Output the (x, y) coordinate of the center of the cell containing the given text.  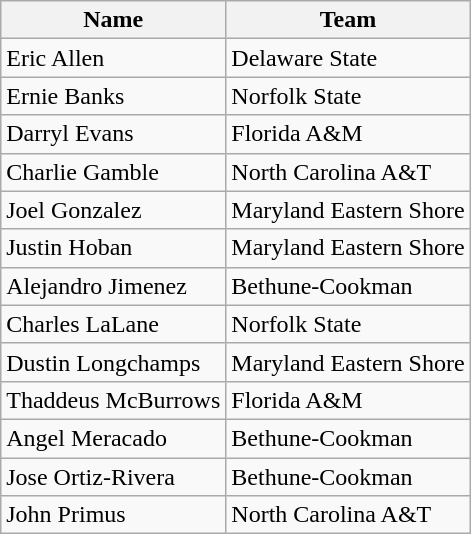
Justin Hoban (114, 248)
Angel Meracado (114, 438)
Charlie Gamble (114, 172)
Delaware State (348, 58)
Darryl Evans (114, 134)
John Primus (114, 515)
Charles LaLane (114, 324)
Dustin Longchamps (114, 362)
Eric Allen (114, 58)
Alejandro Jimenez (114, 286)
Team (348, 20)
Name (114, 20)
Joel Gonzalez (114, 210)
Jose Ortiz-Rivera (114, 477)
Ernie Banks (114, 96)
Thaddeus McBurrows (114, 400)
